From the cell containing the given text, extract its center point as (x, y) coordinate. 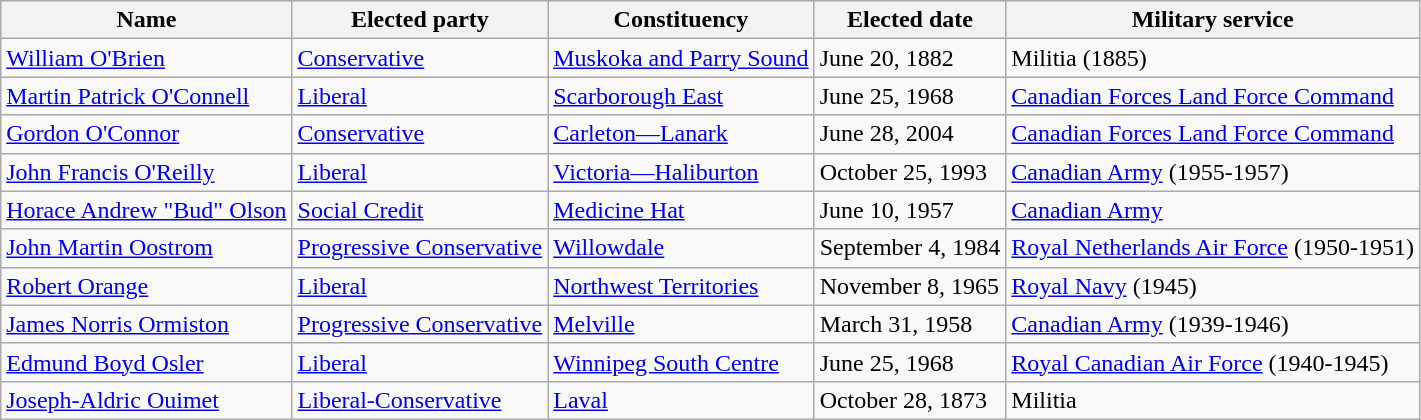
Medicine Hat (681, 210)
Canadian Army (1955-1957) (1213, 172)
Edmund Boyd Osler (146, 362)
Military service (1213, 20)
Militia (1885) (1213, 58)
Robert Orange (146, 286)
Muskoka and Parry Sound (681, 58)
Carleton—Lanark (681, 134)
John Martin Oostrom (146, 248)
Canadian Army (1939-1946) (1213, 324)
Constituency (681, 20)
Royal Netherlands Air Force (1950-1951) (1213, 248)
Gordon O'Connor (146, 134)
September 4, 1984 (910, 248)
Elected party (420, 20)
October 28, 1873 (910, 400)
Scarborough East (681, 96)
Horace Andrew "Bud" Olson (146, 210)
Social Credit (420, 210)
John Francis O'Reilly (146, 172)
Northwest Territories (681, 286)
Victoria—Haliburton (681, 172)
October 25, 1993 (910, 172)
Militia (1213, 400)
Martin Patrick O'Connell (146, 96)
Elected date (910, 20)
November 8, 1965 (910, 286)
Winnipeg South Centre (681, 362)
Royal Canadian Air Force (1940-1945) (1213, 362)
June 28, 2004 (910, 134)
Royal Navy (1945) (1213, 286)
Joseph-Aldric Ouimet (146, 400)
Laval (681, 400)
Willowdale (681, 248)
March 31, 1958 (910, 324)
June 10, 1957 (910, 210)
Name (146, 20)
Canadian Army (1213, 210)
June 20, 1882 (910, 58)
James Norris Ormiston (146, 324)
William O'Brien (146, 58)
Liberal-Conservative (420, 400)
Melville (681, 324)
